Provide the (X, Y) coordinate of the cell's center where the given text is located.  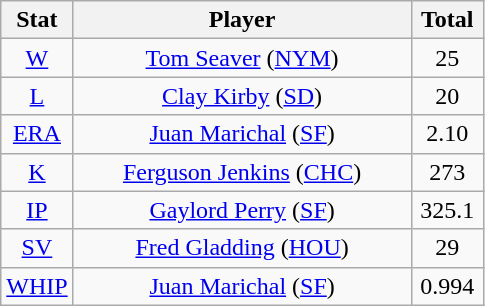
325.1 (447, 210)
Tom Seaver (NYM) (242, 58)
Ferguson Jenkins (CHC) (242, 172)
K (37, 172)
WHIP (37, 286)
Gaylord Perry (SF) (242, 210)
ERA (37, 134)
25 (447, 58)
IP (37, 210)
0.994 (447, 286)
Clay Kirby (SD) (242, 96)
Fred Gladding (HOU) (242, 248)
SV (37, 248)
L (37, 96)
Total (447, 20)
29 (447, 248)
20 (447, 96)
273 (447, 172)
Player (242, 20)
2.10 (447, 134)
W (37, 58)
Stat (37, 20)
